Search for the cell housing the specified text and yield its [x, y] center coordinate. 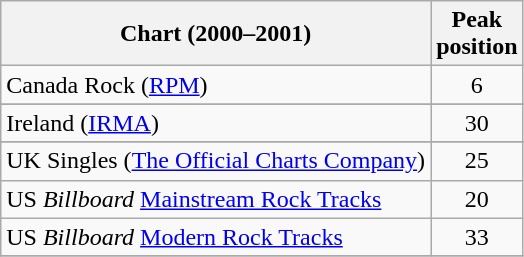
Chart (2000–2001) [216, 34]
US Billboard Modern Rock Tracks [216, 237]
33 [477, 237]
US Billboard Mainstream Rock Tracks [216, 199]
20 [477, 199]
30 [477, 123]
UK Singles (The Official Charts Company) [216, 161]
25 [477, 161]
Canada Rock (RPM) [216, 85]
6 [477, 85]
Ireland (IRMA) [216, 123]
Peak position [477, 34]
